Detect which cell encompasses the target text, then output its (x, y) center coordinate. 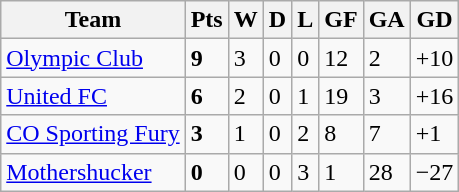
+10 (434, 58)
D (277, 20)
−27 (434, 172)
L (306, 20)
12 (341, 58)
GA (386, 20)
28 (386, 172)
9 (206, 58)
GF (341, 20)
19 (341, 96)
Team (93, 20)
7 (386, 134)
Mothershucker (93, 172)
+16 (434, 96)
+1 (434, 134)
Olympic Club (93, 58)
W (246, 20)
GD (434, 20)
United FC (93, 96)
8 (341, 134)
Pts (206, 20)
CO Sporting Fury (93, 134)
6 (206, 96)
